Locate the cell with the specified text and output its [x, y] center coordinate. 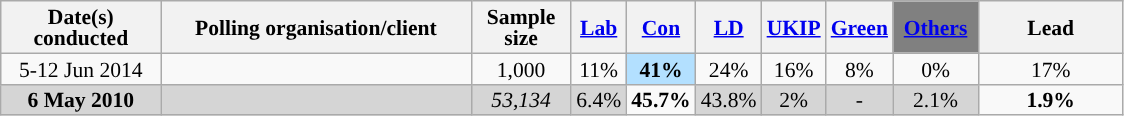
11% [598, 68]
41% [660, 68]
16% [794, 68]
6.4% [598, 100]
- [860, 100]
45.7% [660, 100]
Sample size [521, 27]
Con [660, 27]
Green [860, 27]
17% [1050, 68]
1.9% [1050, 100]
Polling organisation/client [316, 27]
0% [936, 68]
24% [729, 68]
43.8% [729, 100]
5-12 Jun 2014 [81, 68]
53,134 [521, 100]
1,000 [521, 68]
6 May 2010 [81, 100]
2.1% [936, 100]
UKIP [794, 27]
2% [794, 100]
8% [860, 68]
Date(s)conducted [81, 27]
Others [936, 27]
Lead [1050, 27]
Lab [598, 27]
LD [729, 27]
